Return [x, y] of the center of cell containing provided text 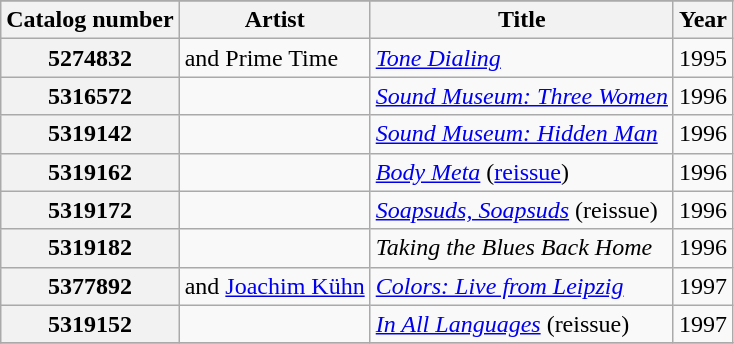
5316572 [90, 96]
5319172 [90, 210]
5319182 [90, 248]
5319152 [90, 324]
Tone Dialing [522, 58]
5319162 [90, 172]
Sound Museum: Three Women [522, 96]
and Prime Time [274, 58]
Year [702, 20]
5274832 [90, 58]
Taking the Blues Back Home [522, 248]
Artist [274, 20]
Soapsuds, Soapsuds (reissue) [522, 210]
Body Meta (reissue) [522, 172]
Catalog number [90, 20]
5377892 [90, 286]
Title [522, 20]
1995 [702, 58]
Colors: Live from Leipzig [522, 286]
and Joachim Kühn [274, 286]
In All Languages (reissue) [522, 324]
5319142 [90, 134]
Sound Museum: Hidden Man [522, 134]
